For the text-containing cell, return its midpoint in (X, Y) coordinate format. 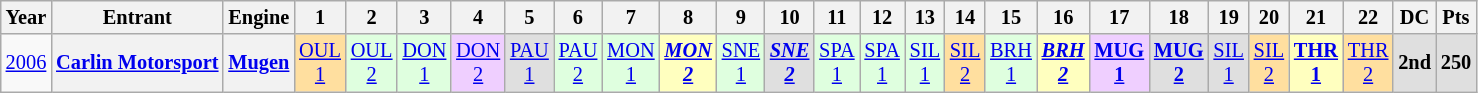
Carlin Motorsport (137, 63)
1 (320, 17)
3 (424, 17)
18 (1179, 17)
8 (688, 17)
Engine (258, 17)
5 (530, 17)
22 (1368, 17)
Mugen (258, 63)
SNE1 (741, 63)
14 (965, 17)
DON1 (424, 63)
Year (26, 17)
BRH2 (1064, 63)
Entrant (137, 17)
DON2 (478, 63)
THR1 (1316, 63)
13 (925, 17)
7 (630, 17)
OUL2 (372, 63)
19 (1229, 17)
THR2 (1368, 63)
17 (1120, 17)
15 (1011, 17)
16 (1064, 17)
9 (741, 17)
MUG2 (1179, 63)
10 (790, 17)
21 (1316, 17)
2nd (1414, 63)
Pts (1456, 17)
250 (1456, 63)
MON2 (688, 63)
12 (882, 17)
2 (372, 17)
6 (578, 17)
MON1 (630, 63)
PAU2 (578, 63)
11 (836, 17)
20 (1269, 17)
SNE2 (790, 63)
2006 (26, 63)
BRH1 (1011, 63)
PAU1 (530, 63)
DC (1414, 17)
MUG1 (1120, 63)
OUL1 (320, 63)
4 (478, 17)
